Return the (X, Y) coordinate for the center point of the cell that contains the specified text.  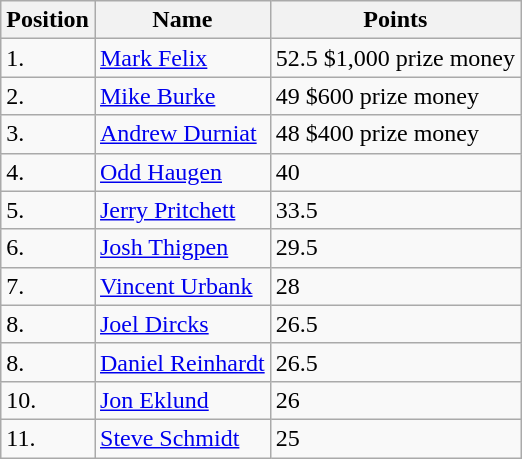
33.5 (395, 210)
6. (48, 248)
4. (48, 172)
Odd Haugen (182, 172)
28 (395, 286)
Josh Thigpen (182, 248)
26 (395, 400)
40 (395, 172)
Vincent Urbank (182, 286)
10. (48, 400)
Points (395, 20)
Daniel Reinhardt (182, 362)
Joel Dircks (182, 324)
48 $400 prize money (395, 134)
Jon Eklund (182, 400)
11. (48, 438)
3. (48, 134)
25 (395, 438)
Jerry Pritchett (182, 210)
29.5 (395, 248)
Mike Burke (182, 96)
52.5 $1,000 prize money (395, 58)
5. (48, 210)
2. (48, 96)
Andrew Durniat (182, 134)
Steve Schmidt (182, 438)
Position (48, 20)
Name (182, 20)
7. (48, 286)
Mark Felix (182, 58)
49 $600 prize money (395, 96)
1. (48, 58)
